Determine the [X, Y] coordinate at the center of the cell enclosing the given text.  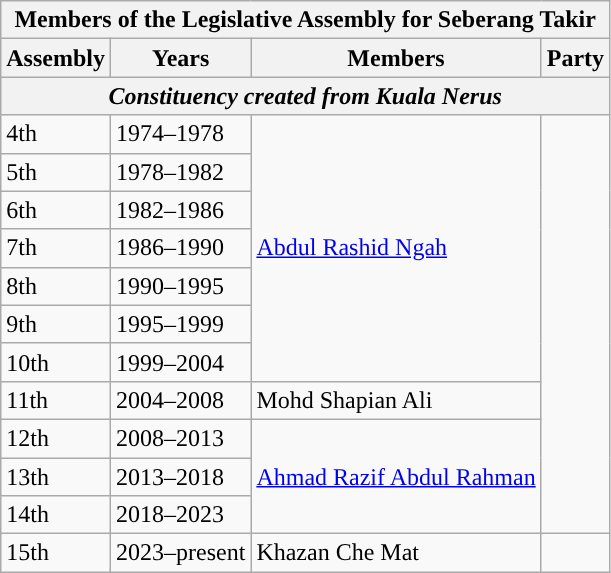
6th [56, 210]
9th [56, 324]
2023–present [180, 553]
4th [56, 134]
1999–2004 [180, 362]
13th [56, 477]
1990–1995 [180, 286]
Constituency created from Kuala Nerus [306, 96]
1982–1986 [180, 210]
Abdul Rashid Ngah [396, 248]
2004–2008 [180, 400]
8th [56, 286]
Years [180, 58]
10th [56, 362]
Party [575, 58]
5th [56, 172]
1974–1978 [180, 134]
7th [56, 248]
2018–2023 [180, 515]
1986–1990 [180, 248]
14th [56, 515]
Members of the Legislative Assembly for Seberang Takir [306, 20]
2008–2013 [180, 438]
2013–2018 [180, 477]
Members [396, 58]
1995–1999 [180, 324]
Assembly [56, 58]
Khazan Che Mat [396, 553]
Mohd Shapian Ali [396, 400]
Ahmad Razif Abdul Rahman [396, 476]
15th [56, 553]
12th [56, 438]
1978–1982 [180, 172]
11th [56, 400]
